Provide the [x, y] coordinate of the cell's center where the given text is located.  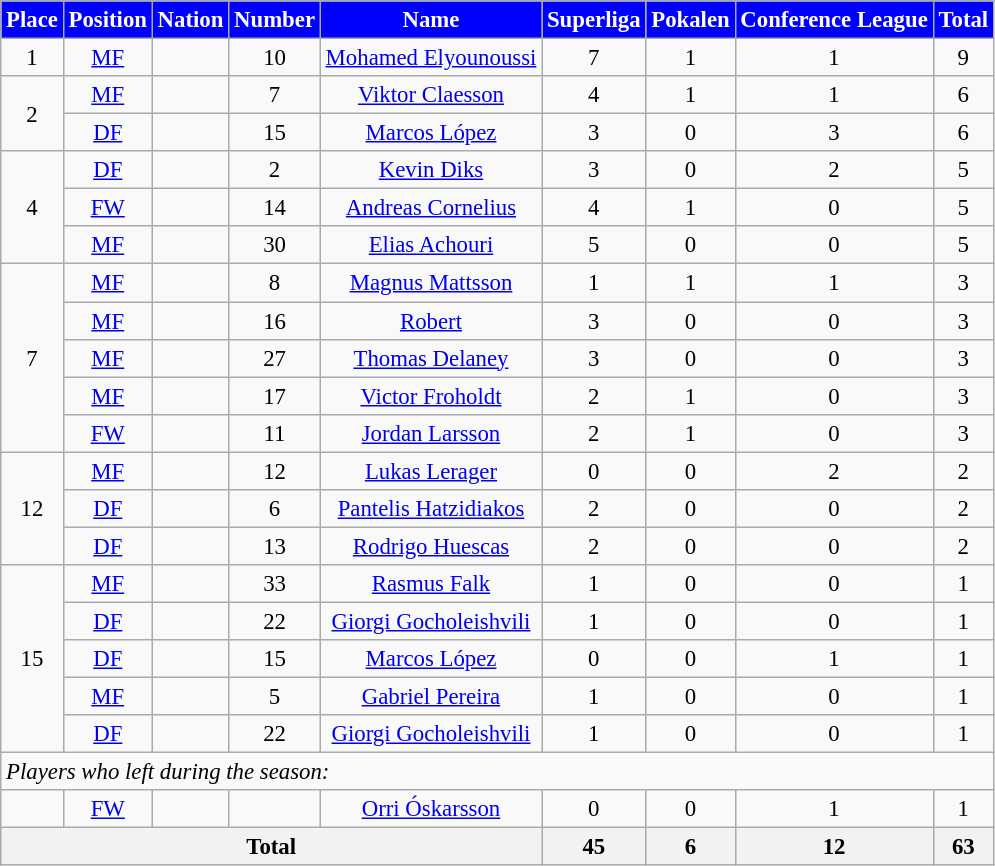
30 [275, 245]
Conference League [834, 20]
Pokalen [690, 20]
Superliga [594, 20]
Lukas Lerager [430, 471]
Gabriel Pereira [430, 697]
Name [430, 20]
27 [275, 358]
Rodrigo Huescas [430, 546]
9 [963, 58]
Victor Froholdt [430, 396]
Jordan Larsson [430, 433]
17 [275, 396]
10 [275, 58]
33 [275, 584]
13 [275, 546]
16 [275, 321]
Nation [190, 20]
11 [275, 433]
Andreas Cornelius [430, 208]
Orri Óskarsson [430, 809]
Place [32, 20]
Position [108, 20]
45 [594, 847]
Magnus Mattsson [430, 283]
8 [275, 283]
63 [963, 847]
Elias Achouri [430, 245]
Robert [430, 321]
14 [275, 208]
Pantelis Hatzidiakos [430, 509]
Viktor Claesson [430, 95]
Players who left during the season: [498, 772]
Thomas Delaney [430, 358]
Rasmus Falk [430, 584]
Number [275, 20]
Kevin Diks [430, 170]
Mohamed Elyounoussi [430, 58]
